Detect which cell encompasses the target text, then output its [x, y] center coordinate. 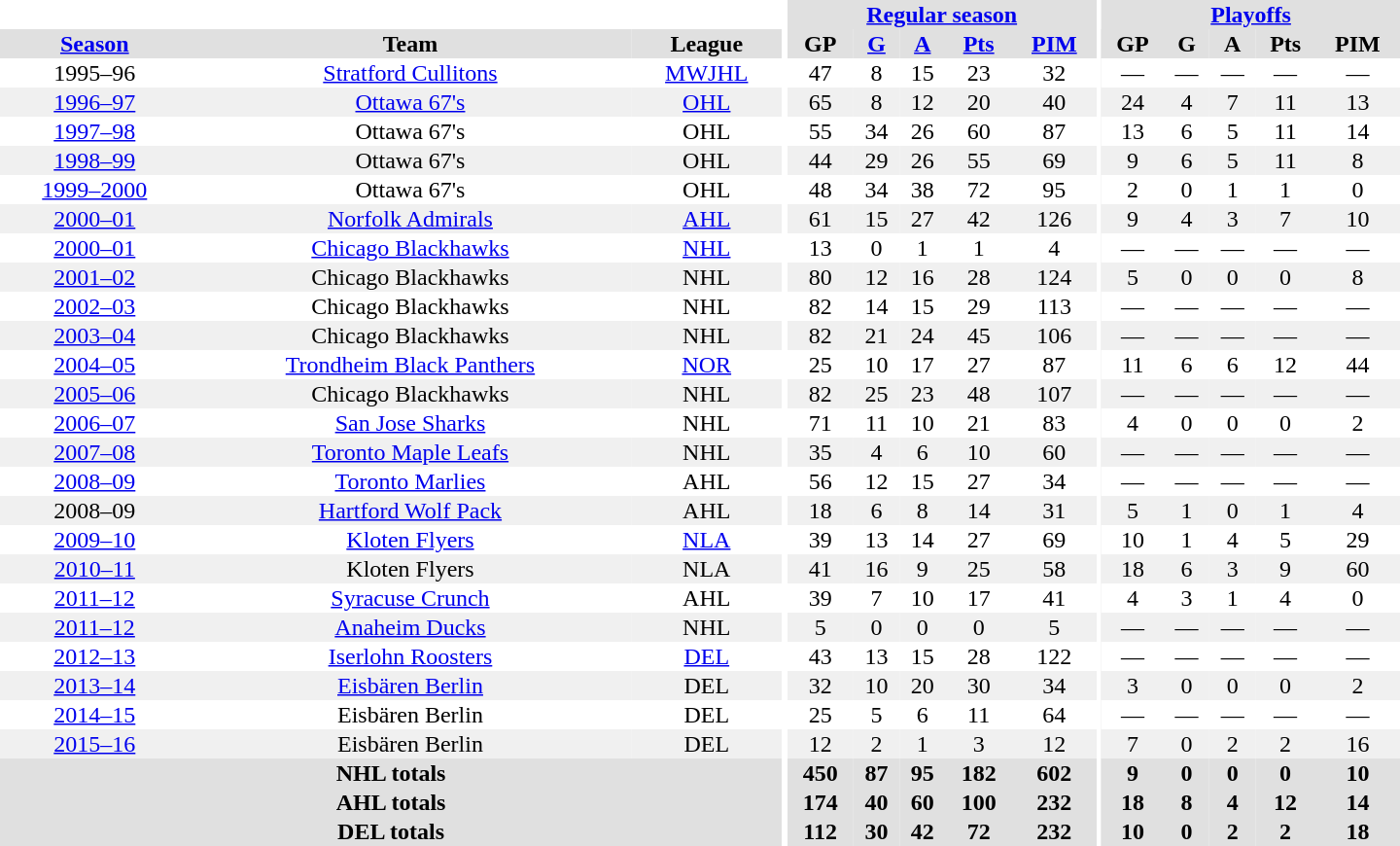
Playoffs [1250, 15]
Norfolk Admirals [410, 219]
San Jose Sharks [410, 423]
126 [1054, 219]
71 [820, 423]
2006–07 [95, 423]
2009–10 [95, 540]
League [706, 44]
2004–05 [95, 365]
Anaheim Ducks [410, 627]
Toronto Marlies [410, 481]
45 [978, 335]
113 [1054, 306]
80 [820, 277]
AHL totals [391, 802]
1995–96 [95, 73]
2005–06 [95, 394]
2002–03 [95, 306]
1997–98 [95, 131]
31 [1054, 511]
2001–02 [95, 277]
47 [820, 73]
107 [1054, 394]
38 [922, 190]
Season [95, 44]
2013–14 [95, 686]
174 [820, 802]
1999–2000 [95, 190]
NHL totals [391, 773]
58 [1054, 569]
61 [820, 219]
182 [978, 773]
Regular season [941, 15]
2007–08 [95, 452]
43 [820, 656]
2012–13 [95, 656]
Team [410, 44]
56 [820, 481]
Syracuse Crunch [410, 598]
1996–97 [95, 102]
602 [1054, 773]
DEL totals [391, 831]
65 [820, 102]
MWJHL [706, 73]
106 [1054, 335]
122 [1054, 656]
100 [978, 802]
64 [1054, 715]
450 [820, 773]
Iserlohn Roosters [410, 656]
2015–16 [95, 744]
112 [820, 831]
Stratford Cullitons [410, 73]
35 [820, 452]
83 [1054, 423]
2010–11 [95, 569]
2003–04 [95, 335]
Toronto Maple Leafs [410, 452]
Trondheim Black Panthers [410, 365]
1998–99 [95, 160]
Hartford Wolf Pack [410, 511]
124 [1054, 277]
2014–15 [95, 715]
NOR [706, 365]
